Output the [x, y] coordinate of the center of the cell containing the given text.  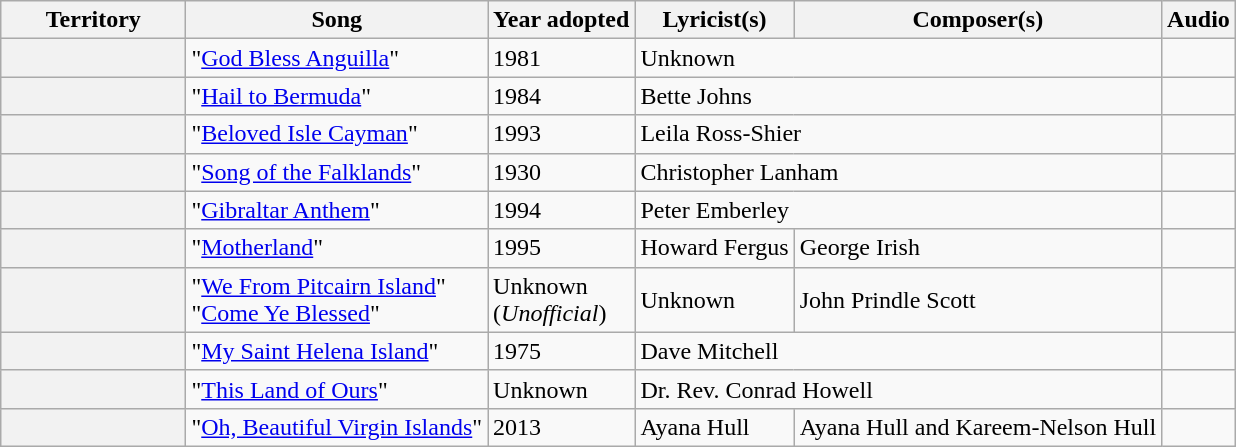
"Hail to Bermuda" [337, 96]
Lyricist(s) [714, 20]
1993 [562, 134]
Unknown(Unofficial) [562, 300]
Leila Ross-Shier [898, 134]
Bette Johns [898, 96]
Song [337, 20]
1975 [562, 351]
1984 [562, 96]
Dave Mitchell [898, 351]
2013 [562, 427]
"Oh, Beautiful Virgin Islands" [337, 427]
"Motherland" [337, 248]
"Beloved Isle Cayman" [337, 134]
Territory [94, 20]
Audio [1199, 20]
Dr. Rev. Conrad Howell [898, 389]
Howard Fergus [714, 248]
1930 [562, 172]
Ayana Hull [714, 427]
1995 [562, 248]
Ayana Hull and Kareem-Nelson Hull [978, 427]
1994 [562, 210]
"Gibraltar Anthem" [337, 210]
Composer(s) [978, 20]
"My Saint Helena Island" [337, 351]
"This Land of Ours" [337, 389]
"We From Pitcairn Island""Come Ye Blessed" [337, 300]
Peter Emberley [898, 210]
Christopher Lanham [898, 172]
Year adopted [562, 20]
"God Bless Anguilla" [337, 58]
"Song of the Falklands" [337, 172]
George Irish [978, 248]
John Prindle Scott [978, 300]
1981 [562, 58]
